Pinpoint the cell where the given text exists, returning its [X, Y] midpoint coordinate. 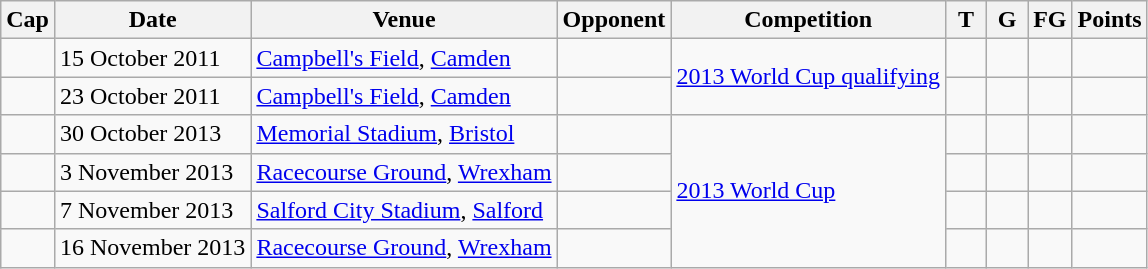
Competition [808, 20]
30 October 2013 [152, 134]
Cap [28, 20]
Salford City Stadium, Salford [404, 210]
Opponent [614, 20]
Date [152, 20]
Memorial Stadium, Bristol [404, 134]
23 October 2011 [152, 96]
7 November 2013 [152, 210]
G [1008, 20]
2013 World Cup [808, 191]
Venue [404, 20]
2013 World Cup qualifying [808, 77]
FG [1050, 20]
T [966, 20]
3 November 2013 [152, 172]
16 November 2013 [152, 248]
15 October 2011 [152, 58]
Points [1110, 20]
